For the text-containing cell, return its midpoint in (x, y) coordinate format. 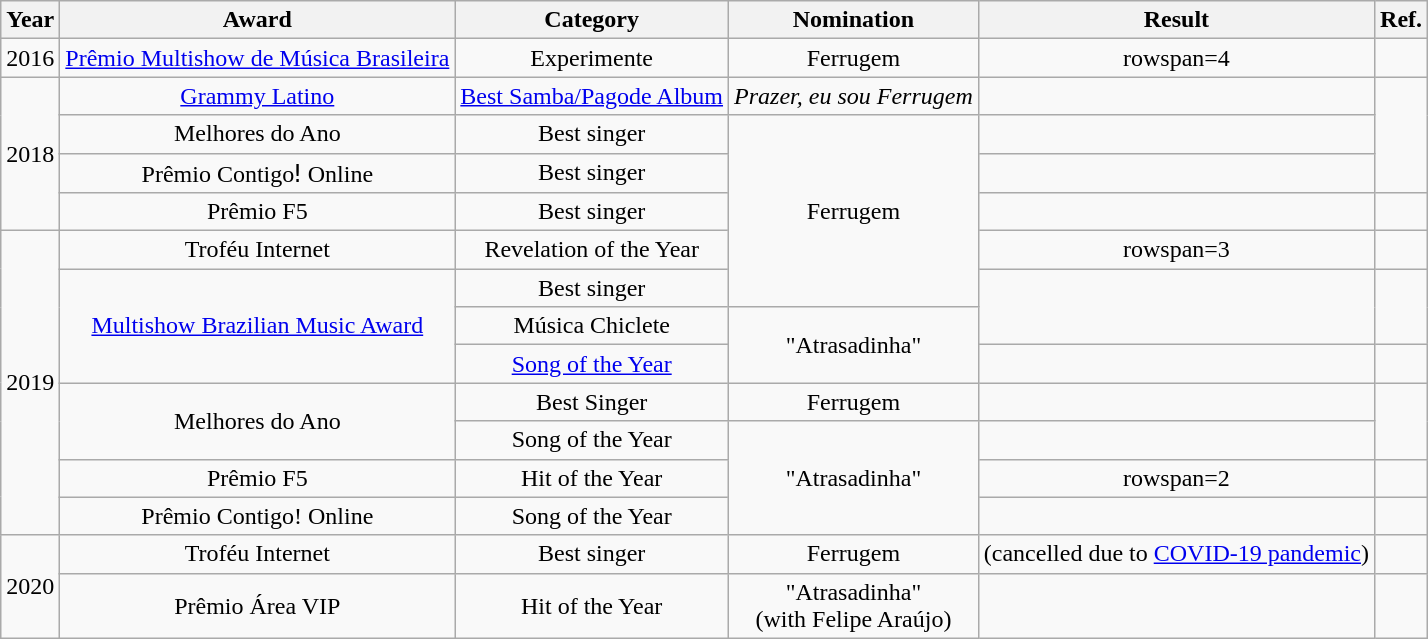
Prêmio Área VIP (258, 606)
Best Singer (592, 402)
Prêmio Contigo! Online (258, 516)
Award (258, 20)
Nomination (854, 20)
(cancelled due to COVID-19 pandemic) (1176, 554)
Revelation of the Year (592, 250)
Experimente (592, 58)
rowspan=3 (1176, 250)
Result (1176, 20)
"Atrasadinha"(with Felipe Araújo) (854, 606)
Prêmio Multishow de Música Brasileira (258, 58)
Ref. (1402, 20)
2018 (30, 154)
Year (30, 20)
Música Chiclete (592, 326)
Grammy Latino (258, 96)
rowspan=4 (1176, 58)
Multishow Brazilian Music Award (258, 326)
Category (592, 20)
Prazer, eu sou Ferrugem (854, 96)
Prêmio Contigoǃ Online (258, 173)
rowspan=2 (1176, 478)
Best Samba/Pagode Album (592, 96)
2020 (30, 586)
2019 (30, 383)
2016 (30, 58)
